Identify which cell holds the provided text, then report its [x, y] central coordinate. 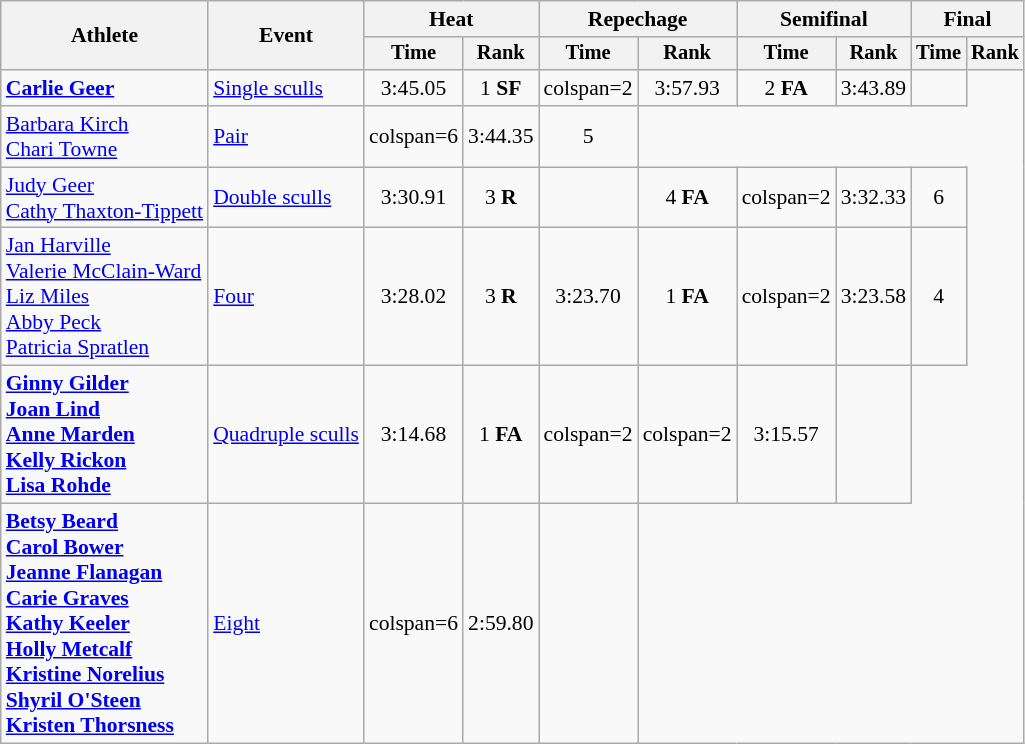
3:43.89 [874, 88]
Double sculls [286, 198]
Betsy BeardCarol BowerJeanne FlanaganCarie GravesKathy KeelerHolly MetcalfKristine NoreliusShyril O'SteenKristen Thorsness [104, 624]
Repechage [638, 19]
3:23.70 [588, 297]
Judy GeerCathy Thaxton-Tippett [104, 198]
Event [286, 36]
Heat [452, 19]
5 [588, 136]
Eight [286, 624]
Final [967, 19]
6 [938, 198]
3:23.58 [874, 297]
4 FA [688, 198]
Jan HarvilleValerie McClain-WardLiz MilesAbby PeckPatricia Spratlen [104, 297]
Single sculls [286, 88]
Quadruple sculls [286, 435]
2:59.80 [500, 624]
2 FA [786, 88]
Athlete [104, 36]
1 SF [500, 88]
3:14.68 [414, 435]
3:32.33 [874, 198]
Barbara KirchChari Towne [104, 136]
3:45.05 [414, 88]
3:30.91 [414, 198]
4 [938, 297]
Four [286, 297]
3:57.93 [688, 88]
Carlie Geer [104, 88]
3:44.35 [500, 136]
3:15.57 [786, 435]
Semifinal [824, 19]
Pair [286, 136]
3:28.02 [414, 297]
Ginny GilderJoan LindAnne MardenKelly RickonLisa Rohde [104, 435]
